Return (X, Y) of the center of cell containing provided text 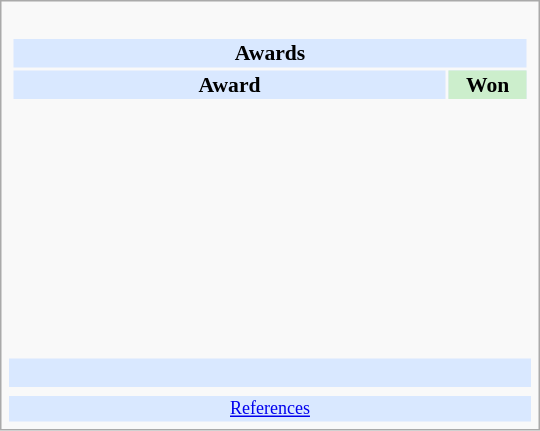
Awards Award Won (270, 182)
Won (488, 84)
References (270, 409)
Awards (270, 53)
Award (229, 84)
